Return the [X, Y] coordinate for the center point of the cell that contains the specified text.  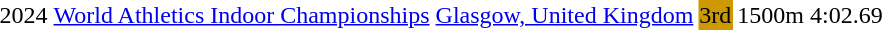
3rd [716, 15]
Glasgow, United Kingdom [564, 15]
1500m [771, 15]
World Athletics Indoor Championships [242, 15]
